Output the [X, Y] coordinate of the center of the cell containing the given text.  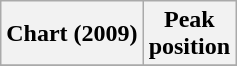
Peakposition [189, 34]
Chart (2009) [72, 34]
